Locate the cell with the specified text and output its (X, Y) center coordinate. 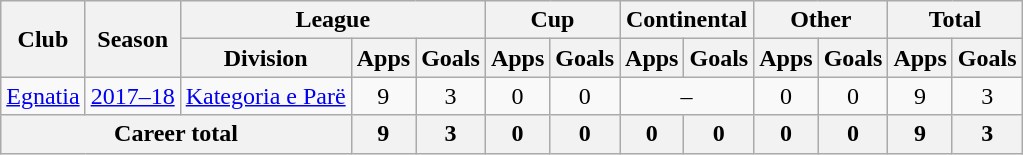
Kategoria e Parë (266, 96)
– (687, 96)
Cup (552, 20)
Egnatia (43, 96)
Career total (176, 134)
Other (821, 20)
Season (132, 39)
Total (955, 20)
2017–18 (132, 96)
Continental (687, 20)
Club (43, 39)
League (332, 20)
Division (266, 58)
